Determine the [X, Y] coordinate at the center of the cell enclosing the given text.  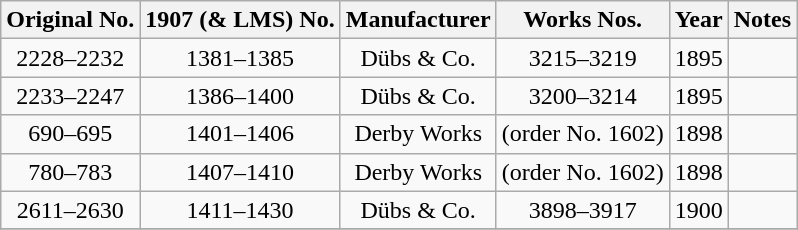
Works Nos. [582, 20]
Year [698, 20]
3215–3219 [582, 58]
Notes [762, 20]
3898–3917 [582, 210]
1900 [698, 210]
3200–3214 [582, 96]
1381–1385 [240, 58]
690–695 [70, 134]
1907 (& LMS) No. [240, 20]
2233–2247 [70, 96]
Manufacturer [418, 20]
1411–1430 [240, 210]
1407–1410 [240, 172]
780–783 [70, 172]
2611–2630 [70, 210]
1401–1406 [240, 134]
2228–2232 [70, 58]
1386–1400 [240, 96]
Original No. [70, 20]
